Identify which cell holds the provided text, then report its [X, Y] central coordinate. 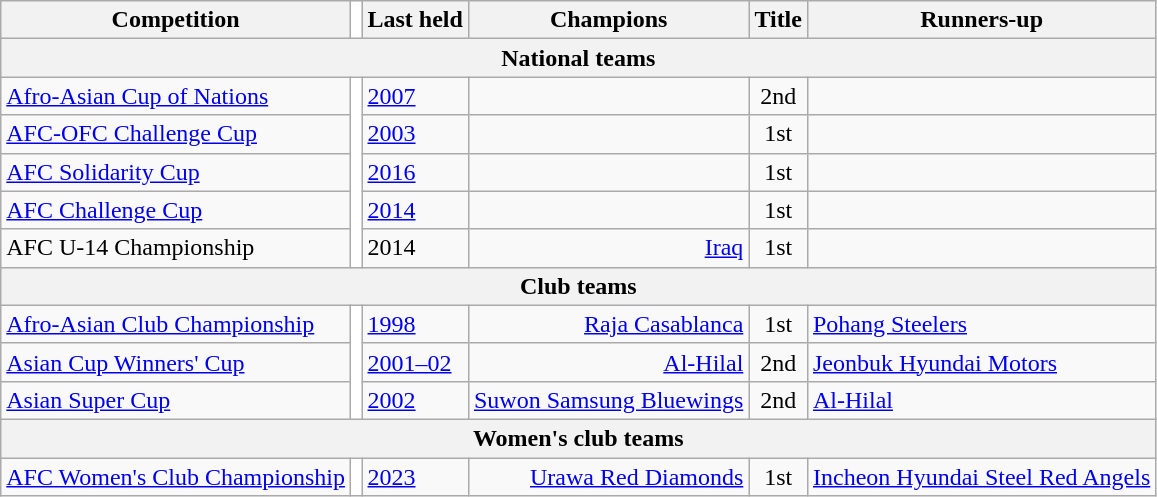
2001–02 [415, 362]
1998 [415, 324]
Afro-Asian Club Championship [176, 324]
National teams [578, 58]
Incheon Hyundai Steel Red Angels [981, 477]
AFC Women's Club Championship [176, 477]
2023 [415, 477]
Asian Super Cup [176, 400]
Urawa Red Diamonds [608, 477]
2007 [415, 96]
Club teams [578, 286]
2016 [415, 172]
Asian Cup Winners' Cup [176, 362]
Jeonbuk Hyundai Motors [981, 362]
Suwon Samsung Bluewings [608, 400]
Women's club teams [578, 438]
2002 [415, 400]
Champions [608, 20]
AFC-OFC Challenge Cup [176, 134]
Afro-Asian Cup of Nations [176, 96]
Title [778, 20]
Last held [415, 20]
Raja Casablanca [608, 324]
Runners-up [981, 20]
2003 [415, 134]
AFC U-14 Championship [176, 248]
Pohang Steelers [981, 324]
AFC Challenge Cup [176, 210]
AFC Solidarity Cup [176, 172]
Iraq [608, 248]
Competition [176, 20]
